Provide the [x, y] coordinate of the cell's center where the given text is located.  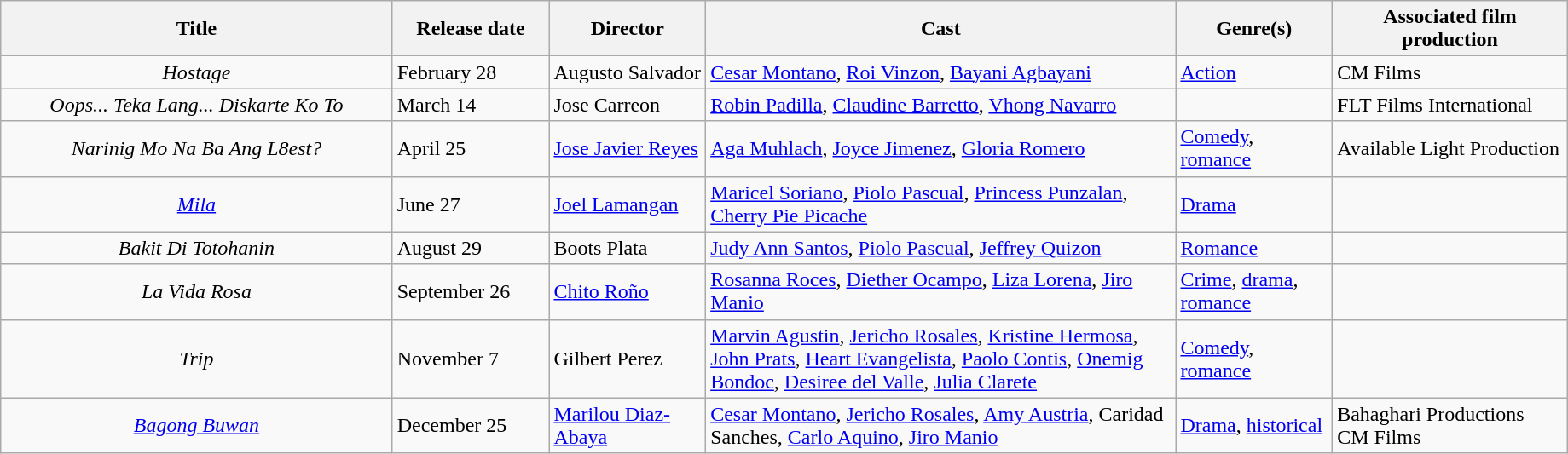
Action [1254, 72]
Cesar Montano, Roi Vinzon, Bayani Agbayani [941, 72]
Drama, historical [1254, 426]
Judy Ann Santos, Piolo Pascual, Jeffrey Quizon [941, 248]
Associated film production [1450, 29]
Augusto Salvador [628, 72]
September 26 [471, 291]
Bakit Di Totohanin [196, 248]
Director [628, 29]
Joel Lamangan [628, 204]
November 7 [471, 359]
CM Films [1450, 72]
Bagong Buwan [196, 426]
December 25 [471, 426]
Drama [1254, 204]
Marvin Agustin, Jericho Rosales, Kristine Hermosa, John Prats, Heart Evangelista, Paolo Contis, Onemig Bondoc, Desiree del Valle, Julia Clarete [941, 359]
FLT Films International [1450, 105]
Romance [1254, 248]
February 28 [471, 72]
Cesar Montano, Jericho Rosales, Amy Austria, Caridad Sanches, Carlo Aquino, Jiro Manio [941, 426]
Gilbert Perez [628, 359]
Trip [196, 359]
March 14 [471, 105]
Rosanna Roces, Diether Ocampo, Liza Lorena, Jiro Manio [941, 291]
Crime, drama, romance [1254, 291]
Narinig Mo Na Ba Ang L8est? [196, 148]
Title [196, 29]
Release date [471, 29]
Maricel Soriano, Piolo Pascual, Princess Punzalan, Cherry Pie Picache [941, 204]
Oops... Teka Lang... Diskarte Ko To [196, 105]
Aga Muhlach, Joyce Jimenez, Gloria Romero [941, 148]
August 29 [471, 248]
Marilou Diaz-Abaya [628, 426]
Cast [941, 29]
Bahaghari ProductionsCM Films [1450, 426]
April 25 [471, 148]
June 27 [471, 204]
Jose Javier Reyes [628, 148]
Mila [196, 204]
Available Light Production [1450, 148]
Jose Carreon [628, 105]
Chito Roño [628, 291]
Hostage [196, 72]
La Vida Rosa [196, 291]
Robin Padilla, Claudine Barretto, Vhong Navarro [941, 105]
Boots Plata [628, 248]
Genre(s) [1254, 29]
